Scan for the cell matching the given text and deliver its (x, y) coordinate at center. 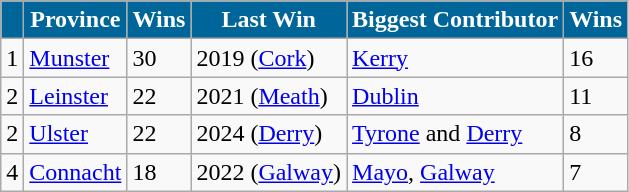
2019 (Cork) (269, 58)
16 (596, 58)
11 (596, 96)
Tyrone and Derry (456, 134)
Connacht (76, 172)
2021 (Meath) (269, 96)
4 (12, 172)
2022 (Galway) (269, 172)
Dublin (456, 96)
30 (159, 58)
Ulster (76, 134)
1 (12, 58)
Last Win (269, 20)
Mayo, Galway (456, 172)
7 (596, 172)
Biggest Contributor (456, 20)
18 (159, 172)
Leinster (76, 96)
2024 (Derry) (269, 134)
Munster (76, 58)
Province (76, 20)
8 (596, 134)
Kerry (456, 58)
